Search for the cell housing the specified text and yield its [X, Y] center coordinate. 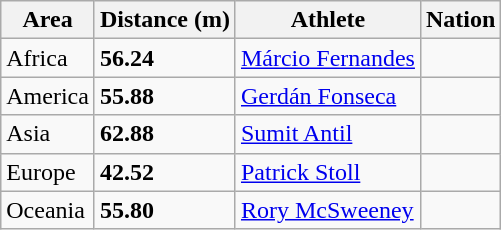
Rory McSweeney [328, 210]
Márcio Fernandes [328, 58]
Gerdán Fonseca [328, 96]
42.52 [164, 172]
Asia [48, 134]
Nation [460, 20]
55.80 [164, 210]
Africa [48, 58]
America [48, 96]
56.24 [164, 58]
62.88 [164, 134]
Athlete [328, 20]
Oceania [48, 210]
Distance (m) [164, 20]
Area [48, 20]
55.88 [164, 96]
Sumit Antil [328, 134]
Europe [48, 172]
Patrick Stoll [328, 172]
